Search for the cell housing the specified text and yield its (x, y) center coordinate. 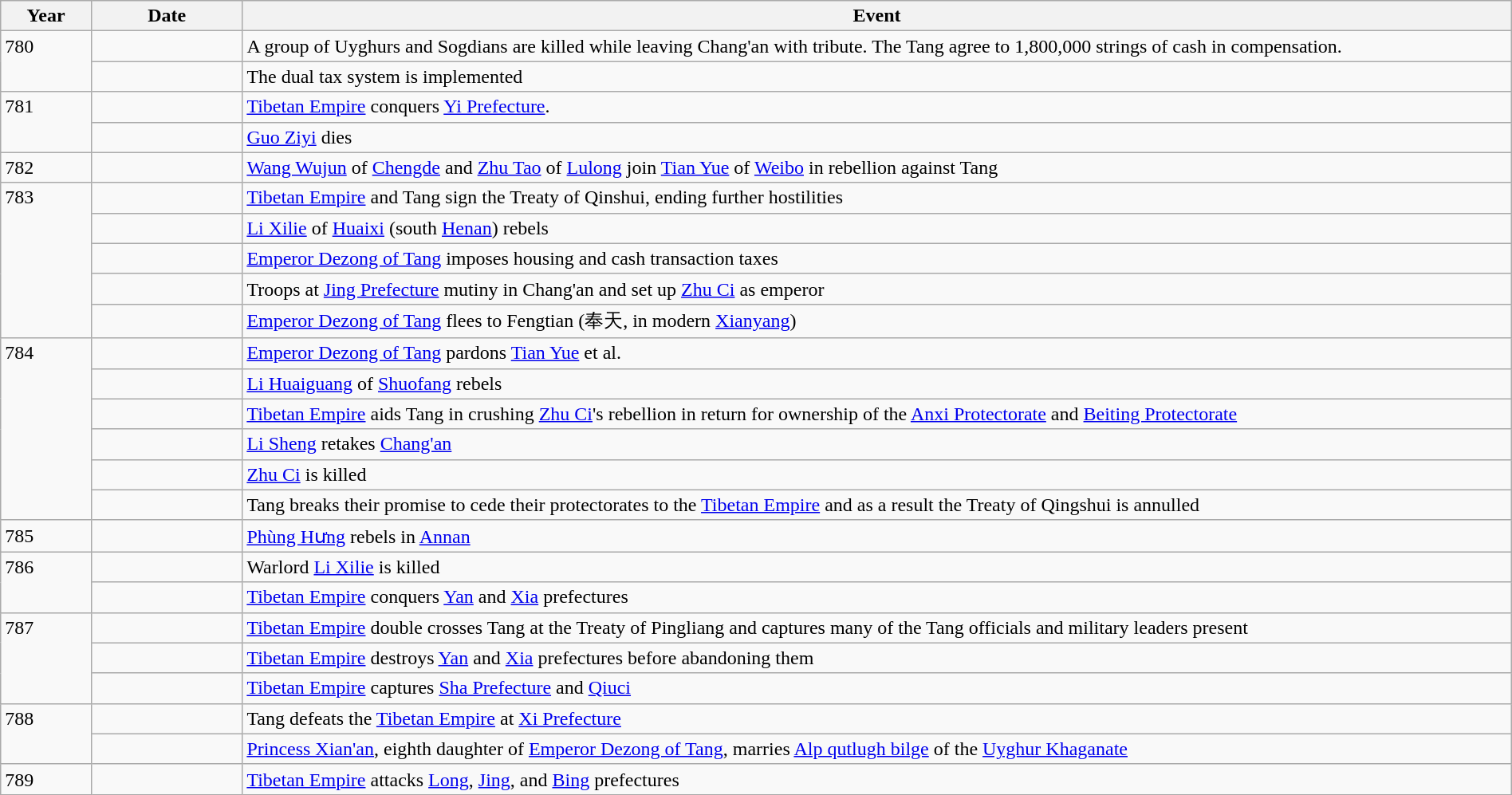
Date (166, 16)
Emperor Dezong of Tang flees to Fengtian (奉天, in modern Xianyang) (877, 321)
Emperor Dezong of Tang imposes housing and cash transaction taxes (877, 258)
Li Huaiguang of Shuofang rebels (877, 384)
Tibetan Empire aids Tang in crushing Zhu Ci's rebellion in return for ownership of the Anxi Protectorate and Beiting Protectorate (877, 414)
789 (46, 779)
Wang Wujun of Chengde and Zhu Tao of Lulong join Tian Yue of Weibo in rebellion against Tang (877, 167)
Warlord Li Xilie is killed (877, 567)
Tang defeats the Tibetan Empire at Xi Prefecture (877, 718)
Troops at Jing Prefecture mutiny in Chang'an and set up Zhu Ci as emperor (877, 289)
788 (46, 734)
786 (46, 582)
Tibetan Empire captures Sha Prefecture and Qiuci (877, 688)
Zhu Ci is killed (877, 474)
Princess Xian'an, eighth daughter of Emperor Dezong of Tang, marries Alp qutlugh bilge of the Uyghur Khaganate (877, 749)
The dual tax system is implemented (877, 77)
780 (46, 61)
Tibetan Empire conquers Yi Prefecture. (877, 107)
Tang breaks their promise to cede their protectorates to the Tibetan Empire and as a result the Treaty of Qingshui is annulled (877, 505)
785 (46, 536)
782 (46, 167)
Tibetan Empire conquers Yan and Xia prefectures (877, 597)
Li Xilie of Huaixi (south Henan) rebels (877, 228)
787 (46, 658)
783 (46, 260)
Emperor Dezong of Tang pardons Tian Yue et al. (877, 353)
Event (877, 16)
Tibetan Empire destroys Yan and Xia prefectures before abandoning them (877, 658)
Year (46, 16)
Phùng Hưng rebels in Annan (877, 536)
Tibetan Empire and Tang sign the Treaty of Qinshui, ending further hostilities (877, 198)
A group of Uyghurs and Sogdians are killed while leaving Chang'an with tribute. The Tang agree to 1,800,000 strings of cash in compensation. (877, 46)
Tibetan Empire attacks Long, Jing, and Bing prefectures (877, 779)
Tibetan Empire double crosses Tang at the Treaty of Pingliang and captures many of the Tang officials and military leaders present (877, 628)
781 (46, 122)
784 (46, 429)
Li Sheng retakes Chang'an (877, 444)
Guo Ziyi dies (877, 137)
